From the cell containing the given text, extract its center point as [x, y] coordinate. 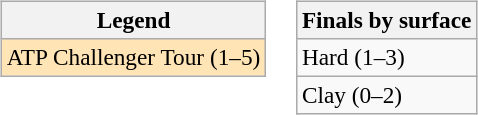
Hard (1–3) [387, 57]
Clay (0–2) [387, 95]
ATP Challenger Tour (1–5) [133, 57]
Finals by surface [387, 20]
Legend [133, 20]
